For the text-containing cell, return its midpoint in [X, Y] coordinate format. 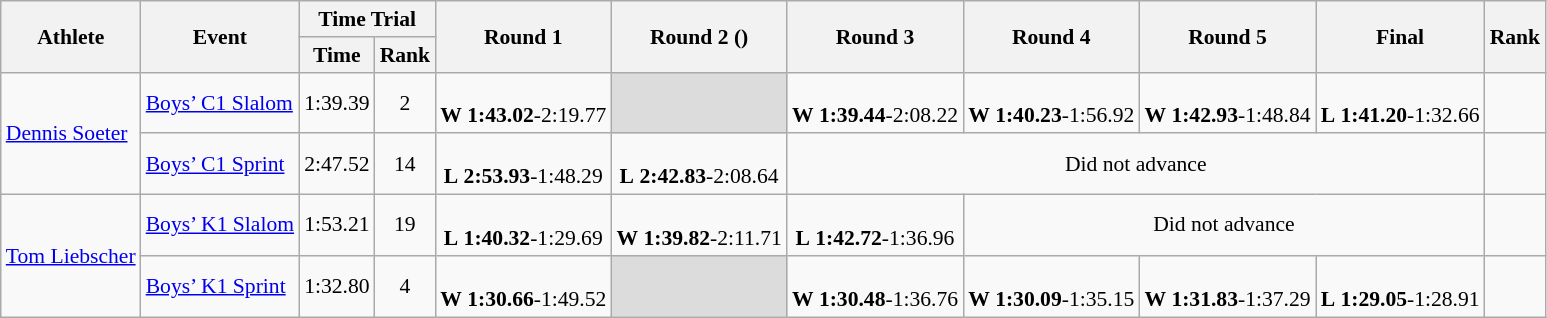
Event [220, 36]
W 1:31.83-1:37.29 [1227, 286]
1:53.21 [336, 226]
L 1:40.32-1:29.69 [523, 226]
W 1:30.48-1:36.76 [875, 286]
Final [1400, 36]
Boys’ K1 Sprint [220, 286]
Tom Liebscher [71, 256]
W 1:30.09-1:35.15 [1051, 286]
Round 2 () [698, 36]
W 1:43.02-2:19.77 [523, 102]
Round 4 [1051, 36]
19 [406, 226]
W 1:42.93-1:48.84 [1227, 102]
L 1:41.20-1:32.66 [1400, 102]
1:32.80 [336, 286]
Dennis Soeter [71, 133]
L 2:53.93-1:48.29 [523, 164]
1:39.39 [336, 102]
W 1:39.82-2:11.71 [698, 226]
Boys’ C1 Slalom [220, 102]
Boys’ C1 Sprint [220, 164]
2 [406, 102]
Time Trial [367, 19]
Round 1 [523, 36]
Round 3 [875, 36]
4 [406, 286]
L 2:42.83-2:08.64 [698, 164]
L 1:42.72-1:36.96 [875, 226]
L 1:29.05-1:28.91 [1400, 286]
Athlete [71, 36]
2:47.52 [336, 164]
Time [336, 55]
14 [406, 164]
W 1:40.23-1:56.92 [1051, 102]
W 1:30.66-1:49.52 [523, 286]
W 1:39.44-2:08.22 [875, 102]
Round 5 [1227, 36]
Boys’ K1 Slalom [220, 226]
